Extract the (x, y) coordinate from the center of the cell holding the provided text.  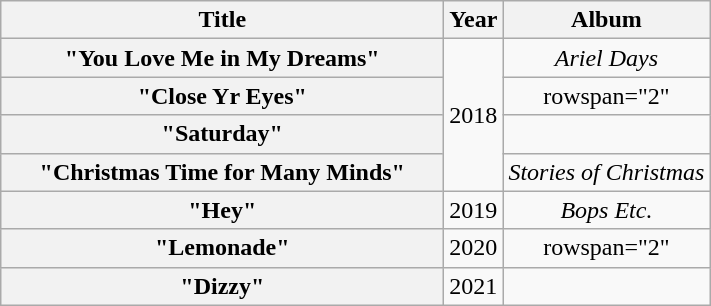
"Dizzy" (222, 286)
"Saturday" (222, 134)
Stories of Christmas (606, 172)
"Close Yr Eyes" (222, 96)
Album (606, 20)
"You Love Me in My Dreams" (222, 58)
"Hey" (222, 210)
Bops Etc. (606, 210)
2020 (474, 248)
"Lemonade" (222, 248)
2021 (474, 286)
Title (222, 20)
Ariel Days (606, 58)
2018 (474, 115)
"Christmas Time for Many Minds" (222, 172)
Year (474, 20)
2019 (474, 210)
